Pinpoint the cell where the given text exists, returning its (x, y) midpoint coordinate. 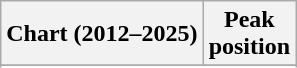
Peakposition (249, 34)
Chart (2012–2025) (102, 34)
